Locate the cell with the specified text and output its [X, Y] center coordinate. 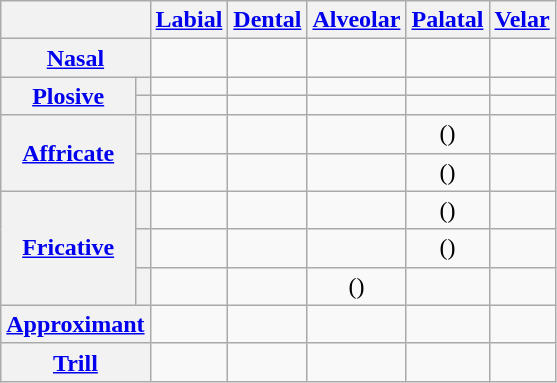
Affricate [68, 153]
Fricative [68, 248]
Approximant [76, 324]
Nasal [76, 58]
Trill [76, 362]
Labial [189, 20]
Dental [268, 20]
Palatal [448, 20]
Alveolar [356, 20]
Plosive [68, 96]
Velar [522, 20]
